Capture the cell that displays the provided text and extract its [X, Y] central coordinate. 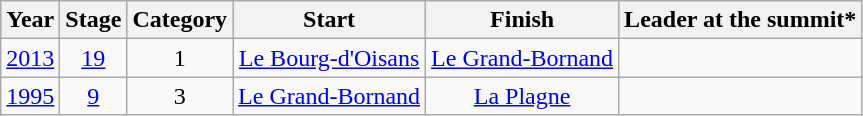
1995 [30, 96]
2013 [30, 58]
9 [94, 96]
Start [330, 20]
La Plagne [522, 96]
Stage [94, 20]
Leader at the summit* [740, 20]
Year [30, 20]
Finish [522, 20]
Le Bourg-d'Oisans [330, 58]
1 [180, 58]
3 [180, 96]
19 [94, 58]
Category [180, 20]
